Identify which cell holds the provided text, then report its [X, Y] central coordinate. 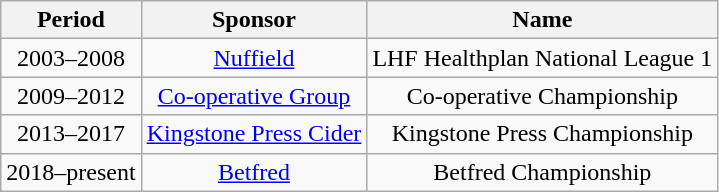
Kingstone Press Championship [542, 134]
Kingstone Press Cider [254, 134]
Nuffield [254, 58]
2018–present [71, 172]
Co-operative Championship [542, 96]
Period [71, 20]
2013–2017 [71, 134]
Sponsor [254, 20]
2003–2008 [71, 58]
Name [542, 20]
Co-operative Group [254, 96]
Betfred [254, 172]
Betfred Championship [542, 172]
LHF Healthplan National League 1 [542, 58]
2009–2012 [71, 96]
